Search for the cell housing the specified text and yield its (X, Y) center coordinate. 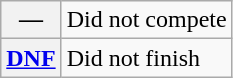
— (31, 20)
DNF (31, 58)
Did not finish (146, 58)
Did not compete (146, 20)
